Return (X, Y) of the center of cell containing provided text 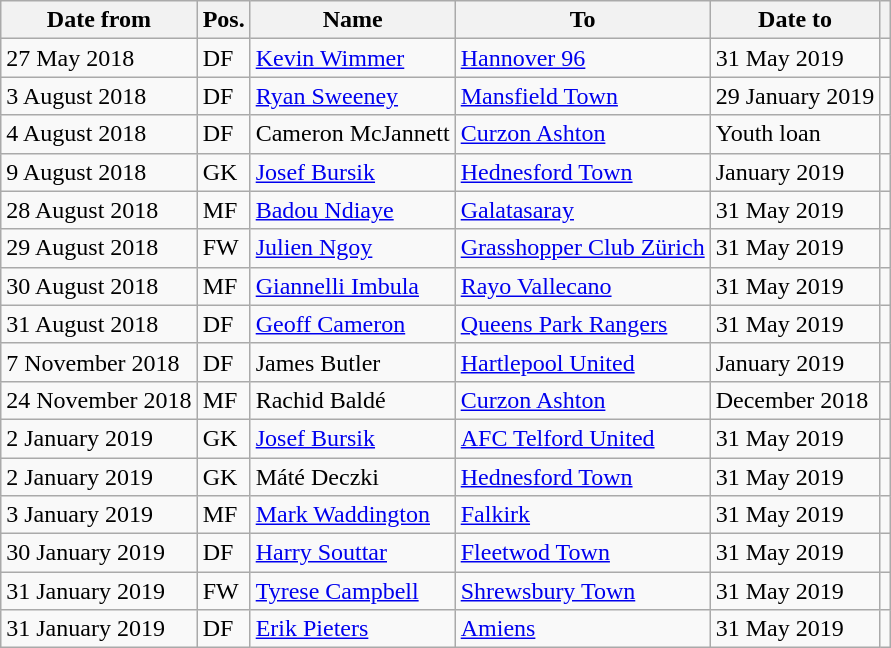
Harry Souttar (352, 553)
Cameron McJannett (352, 134)
3 August 2018 (99, 96)
28 August 2018 (99, 210)
December 2018 (795, 400)
Geoff Cameron (352, 324)
Mark Waddington (352, 515)
Queens Park Rangers (582, 324)
Date to (795, 20)
30 January 2019 (99, 553)
Badou Ndiaye (352, 210)
Julien Ngoy (352, 248)
Falkirk (582, 515)
Grasshopper Club Zürich (582, 248)
29 January 2019 (795, 96)
AFC Telford United (582, 438)
Galatasaray (582, 210)
Amiens (582, 629)
Máté Deczki (352, 477)
Giannelli Imbula (352, 286)
29 August 2018 (99, 248)
Youth loan (795, 134)
Ryan Sweeney (352, 96)
Rayo Vallecano (582, 286)
30 August 2018 (99, 286)
Date from (99, 20)
Kevin Wimmer (352, 58)
31 August 2018 (99, 324)
27 May 2018 (99, 58)
Shrewsbury Town (582, 591)
Fleetwod Town (582, 553)
Name (352, 20)
Tyrese Campbell (352, 591)
3 January 2019 (99, 515)
Rachid Baldé (352, 400)
4 August 2018 (99, 134)
James Butler (352, 362)
Hartlepool United (582, 362)
To (582, 20)
Mansfield Town (582, 96)
Hannover 96 (582, 58)
7 November 2018 (99, 362)
Pos. (224, 20)
9 August 2018 (99, 172)
24 November 2018 (99, 400)
Erik Pieters (352, 629)
